Return the [X, Y] coordinate for the center point of the cell that contains the specified text.  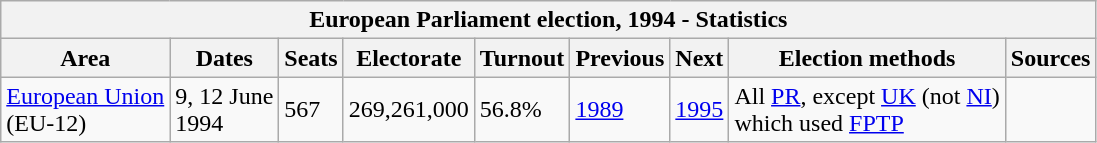
9, 12 June1994 [224, 110]
Turnout [522, 58]
269,261,000 [408, 110]
Area [86, 58]
56.8% [522, 110]
All PR, except UK (not NI)which used FPTP [867, 110]
Election methods [867, 58]
Next [700, 58]
Dates [224, 58]
European Union(EU-12) [86, 110]
Sources [1050, 58]
1989 [620, 110]
Seats [311, 58]
567 [311, 110]
Previous [620, 58]
1995 [700, 110]
European Parliament election, 1994 - Statistics [548, 20]
Electorate [408, 58]
